Output the [x, y] coordinate of the center of the cell containing the given text.  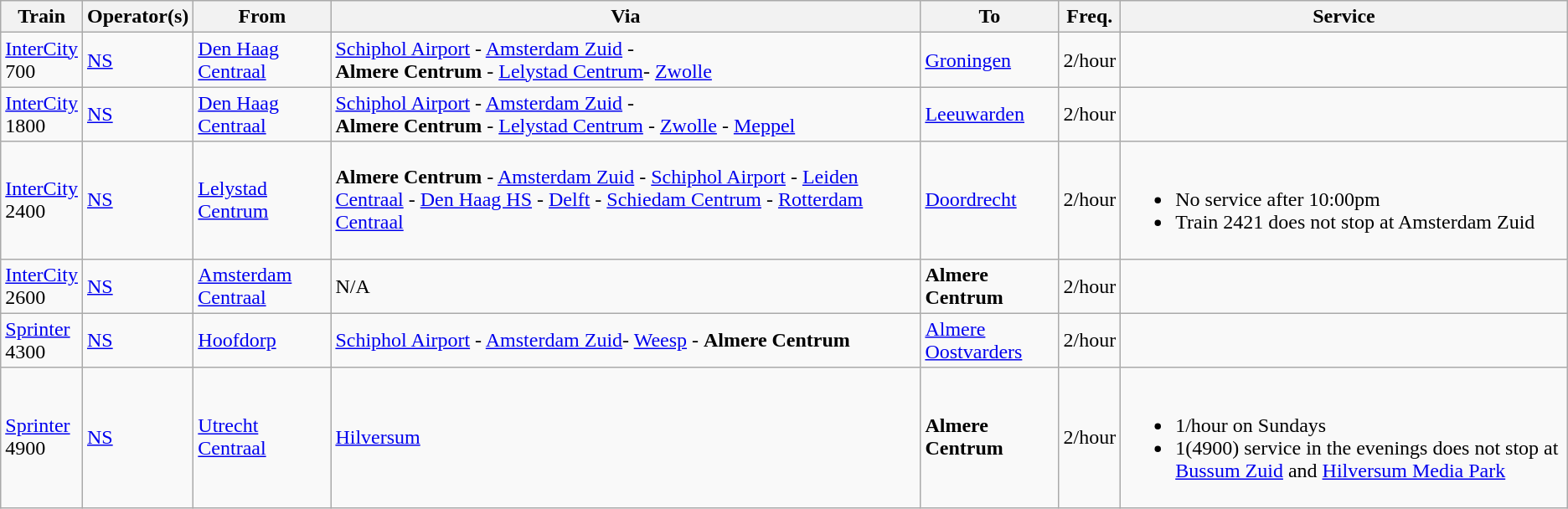
Almere Centrum - Amsterdam Zuid - Schiphol Airport - Leiden Centraal - Den Haag HS - Delft - Schiedam Centrum - Rotterdam Centraal [626, 200]
1/hour on Sundays1(4900) service in the evenings does not stop at Bussum Zuid and Hilversum Media Park [1344, 437]
Schiphol Airport - Amsterdam Zuid- Weesp - Almere Centrum [626, 340]
Hoofdorp [262, 340]
Utrecht Centraal [262, 437]
N/A [626, 286]
To [990, 17]
Service [1344, 17]
InterCity700 [42, 60]
InterCity2400 [42, 200]
Leeuwarden [990, 114]
Schiphol Airport - Amsterdam Zuid -Almere Centrum - Lelystad Centrum - Zwolle - Meppel [626, 114]
Hilversum [626, 437]
InterCity2600 [42, 286]
Lelystad Centrum [262, 200]
No service after 10:00pmTrain 2421 does not stop at Amsterdam Zuid [1344, 200]
Almere Oostvarders [990, 340]
Amsterdam Centraal [262, 286]
Sprinter4900 [42, 437]
Sprinter4300 [42, 340]
Train [42, 17]
Schiphol Airport - Amsterdam Zuid -Almere Centrum - Lelystad Centrum- Zwolle [626, 60]
Groningen [990, 60]
From [262, 17]
Doordrecht [990, 200]
Via [626, 17]
Operator(s) [137, 17]
InterCity1800 [42, 114]
Freq. [1090, 17]
